Output the [x, y] coordinate of the center of the cell containing the given text.  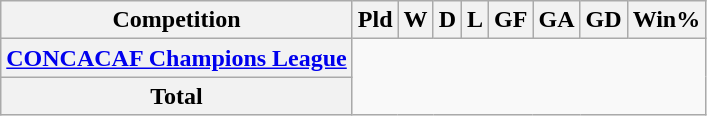
L [476, 20]
GF [511, 20]
W [416, 20]
Total [177, 96]
GD [604, 20]
Win% [666, 20]
Pld [375, 20]
D [447, 20]
GA [556, 20]
CONCACAF Champions League [177, 58]
Competition [177, 20]
